Search for the cell housing the specified text and yield its [x, y] center coordinate. 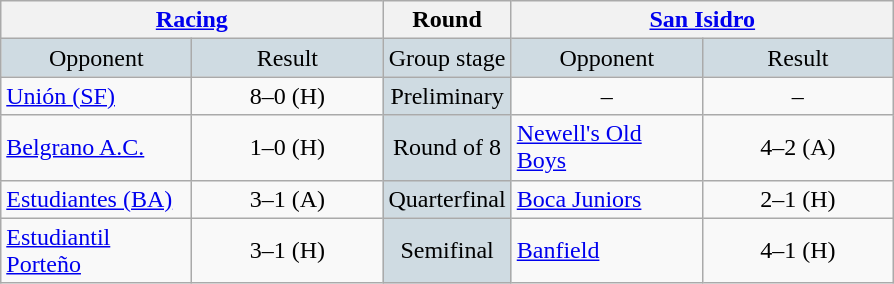
Boca Juniors [606, 199]
Round [447, 20]
Preliminary [447, 96]
Semifinal [447, 250]
4–1 (H) [798, 250]
2–1 (H) [798, 199]
4–2 (A) [798, 148]
San Isidro [702, 20]
Belgrano A.C. [96, 148]
3–1 (H) [288, 250]
Estudiantes (BA) [96, 199]
Round of 8 [447, 148]
3–1 (A) [288, 199]
Banfield [606, 250]
1–0 (H) [288, 148]
8–0 (H) [288, 96]
Estudiantil Porteño [96, 250]
Group stage [447, 58]
Newell's Old Boys [606, 148]
Unión (SF) [96, 96]
Quarterfinal [447, 199]
Racing [192, 20]
